Pinpoint the cell where the given text exists, returning its [X, Y] midpoint coordinate. 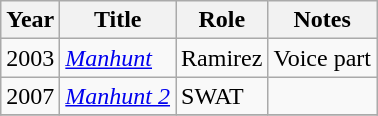
Manhunt 2 [118, 96]
Voice part [322, 58]
Manhunt [118, 58]
Notes [322, 20]
Role [222, 20]
SWAT [222, 96]
2007 [30, 96]
Ramirez [222, 58]
Year [30, 20]
2003 [30, 58]
Title [118, 20]
